Find where the given text appears and provide that cell's center as (X, Y) coordinate. 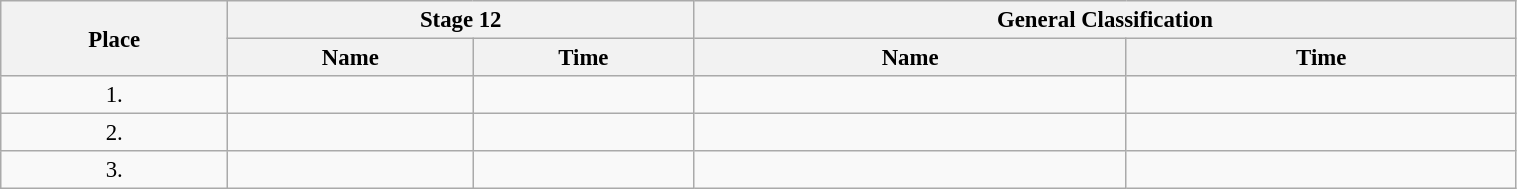
Place (114, 38)
2. (114, 133)
1. (114, 95)
Stage 12 (461, 20)
3. (114, 170)
General Classification (1105, 20)
